Return the (x, y) coordinate for the center point of the cell that contains the specified text.  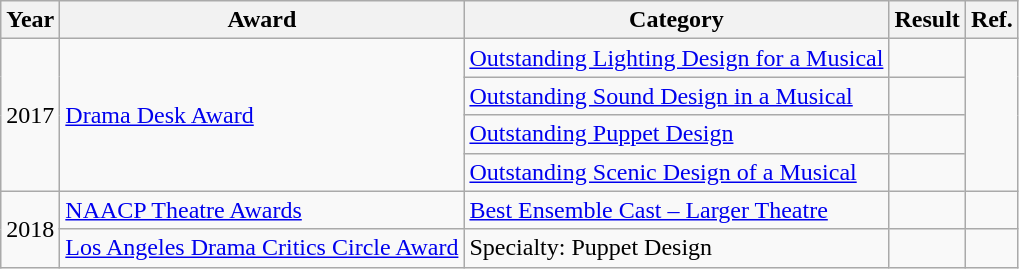
Outstanding Puppet Design (676, 134)
Year (30, 20)
Outstanding Scenic Design of a Musical (676, 172)
Outstanding Lighting Design for a Musical (676, 58)
Category (676, 20)
Drama Desk Award (262, 115)
Best Ensemble Cast – Larger Theatre (676, 210)
Ref. (992, 20)
Award (262, 20)
Outstanding Sound Design in a Musical (676, 96)
Specialty: Puppet Design (676, 248)
NAACP Theatre Awards (262, 210)
2017 (30, 115)
Los Angeles Drama Critics Circle Award (262, 248)
2018 (30, 229)
Result (927, 20)
